Find where the given text appears and provide that cell's center as (X, Y) coordinate. 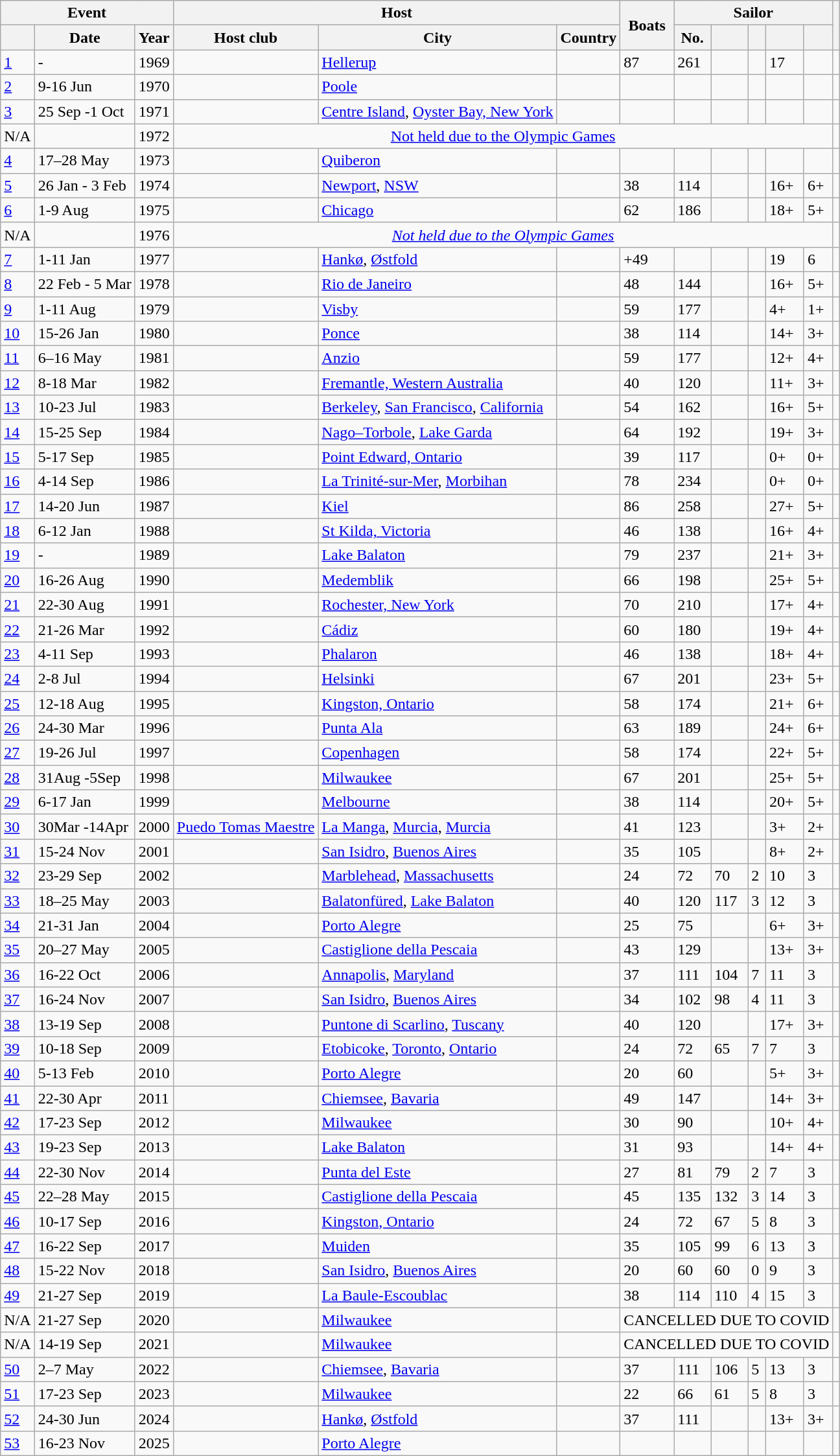
1+ (818, 309)
Balatonfüred, Lake Balaton (437, 901)
22-30 Nov (84, 1172)
2007 (154, 999)
1990 (154, 580)
Muiden (437, 1246)
12-18 Aug (84, 703)
+49 (647, 259)
Date (84, 38)
Etobicoke, Toronto, Ontario (437, 1048)
13-19 Sep (84, 1024)
2003 (154, 901)
258 (692, 506)
1978 (154, 284)
30Mar -14Apr (84, 827)
2013 (154, 1148)
No. (692, 38)
106 (730, 1369)
1984 (154, 432)
Host (397, 13)
1974 (154, 185)
27+ (786, 506)
135 (692, 1197)
64 (647, 432)
Hellerup (437, 62)
16-24 Nov (84, 999)
16-23 Nov (84, 1443)
144 (692, 284)
1970 (154, 87)
Chicago (437, 210)
50 (17, 1369)
198 (692, 580)
1972 (154, 136)
61 (730, 1394)
15-22 Nov (84, 1271)
1986 (154, 481)
15-25 Sep (84, 432)
Ponce (437, 334)
63 (647, 728)
Newport, NSW (437, 185)
2015 (154, 1197)
1981 (154, 358)
17–28 May (84, 161)
261 (692, 62)
21 (17, 605)
2022 (154, 1369)
Event (87, 13)
33 (17, 901)
11+ (786, 383)
1983 (154, 408)
Punta Ala (437, 728)
16 (17, 481)
Boats (647, 25)
Quiberon (437, 161)
129 (692, 950)
10-18 Sep (84, 1048)
44 (17, 1172)
16-22 Sep (84, 1246)
1971 (154, 111)
14-19 Sep (84, 1345)
1973 (154, 161)
90 (692, 1123)
6–16 May (84, 358)
2011 (154, 1098)
Poole (437, 87)
19-23 Sep (84, 1148)
9-16 Jun (84, 87)
36 (17, 975)
23-29 Sep (84, 876)
26 Jan - 3 Feb (84, 185)
1996 (154, 728)
10-17 Sep (84, 1221)
2018 (154, 1271)
186 (692, 210)
2023 (154, 1394)
Helsinki (437, 678)
Host club (246, 38)
Puedo Tomas Maestre (246, 827)
1969 (154, 62)
18 (17, 531)
1977 (154, 259)
1998 (154, 778)
47 (17, 1246)
2010 (154, 1073)
1980 (154, 334)
237 (692, 555)
8-18 Mar (84, 383)
22-30 Aug (84, 605)
1991 (154, 605)
La Manga, Murcia, Murcia (437, 827)
1988 (154, 531)
18–25 May (84, 901)
32 (17, 876)
Nago–Torbole, Lake Garda (437, 432)
23+ (786, 678)
1989 (154, 555)
22-30 Apr (84, 1098)
20–27 May (84, 950)
Year (154, 38)
5-13 Feb (84, 1073)
102 (692, 999)
1993 (154, 654)
2008 (154, 1024)
2004 (154, 925)
Kiel (437, 506)
2006 (154, 975)
87 (647, 62)
Point Edward, Ontario (437, 457)
192 (692, 432)
65 (730, 1048)
2002 (154, 876)
Rochester, New York (437, 605)
Visby (437, 309)
Melbourne (437, 802)
51 (17, 1394)
24+ (786, 728)
2014 (154, 1172)
14-20 Jun (84, 506)
12+ (786, 358)
Country (589, 38)
Annapolis, Maryland (437, 975)
4-14 Sep (84, 481)
La Baule-Escoublac (437, 1295)
1-11 Jan (84, 259)
8+ (786, 851)
28 (17, 778)
1979 (154, 309)
2-8 Jul (84, 678)
Copenhagen (437, 753)
St Kilda, Victoria (437, 531)
1-9 Aug (84, 210)
75 (692, 925)
22–28 May (84, 1197)
2025 (154, 1443)
210 (692, 605)
93 (692, 1148)
Centre Island, Oyster Bay, New York (437, 111)
2021 (154, 1345)
6-17 Jan (84, 802)
1997 (154, 753)
Cádiz (437, 629)
2005 (154, 950)
132 (730, 1197)
19-26 Jul (84, 753)
1-11 Aug (84, 309)
Rio de Janeiro (437, 284)
6-12 Jan (84, 531)
Marblehead, Massachusetts (437, 876)
1999 (154, 802)
22 Feb - 5 Mar (84, 284)
1994 (154, 678)
Berkeley, San Francisco, California (437, 408)
Anzio (437, 358)
2017 (154, 1246)
10+ (786, 1123)
86 (647, 506)
20+ (786, 802)
1976 (154, 235)
180 (692, 629)
Punta del Este (437, 1172)
Phalaron (437, 654)
1 (17, 62)
10-23 Jul (84, 408)
15-26 Jan (84, 334)
1987 (154, 506)
53 (17, 1443)
2001 (154, 851)
52 (17, 1418)
1995 (154, 703)
16-22 Oct (84, 975)
Medemblik (437, 580)
0 (757, 1271)
21-31 Jan (84, 925)
Fremantle, Western Australia (437, 383)
234 (692, 481)
22+ (786, 753)
31Aug -5Sep (84, 778)
147 (692, 1098)
1975 (154, 210)
110 (730, 1295)
104 (730, 975)
99 (730, 1246)
29 (17, 802)
123 (692, 827)
5-17 Sep (84, 457)
1985 (154, 457)
15-24 Nov (84, 851)
Puntone di Scarlino, Tuscany (437, 1024)
23 (17, 654)
2000 (154, 827)
La Trinité-sur-Mer, Morbihan (437, 481)
2012 (154, 1123)
62 (647, 210)
1992 (154, 629)
189 (692, 728)
2024 (154, 1418)
2–7 May (84, 1369)
24-30 Jun (84, 1418)
2020 (154, 1320)
54 (647, 408)
Sailor (753, 13)
98 (730, 999)
81 (692, 1172)
21-26 Mar (84, 629)
1982 (154, 383)
162 (692, 408)
City (437, 38)
16-26 Aug (84, 580)
4-11 Sep (84, 654)
26 (17, 728)
42 (17, 1123)
2016 (154, 1221)
78 (647, 481)
2009 (154, 1048)
25 Sep -1 Oct (84, 111)
24-30 Mar (84, 728)
2019 (154, 1295)
